Return the (X, Y) coordinate for the center point of the cell that contains the specified text.  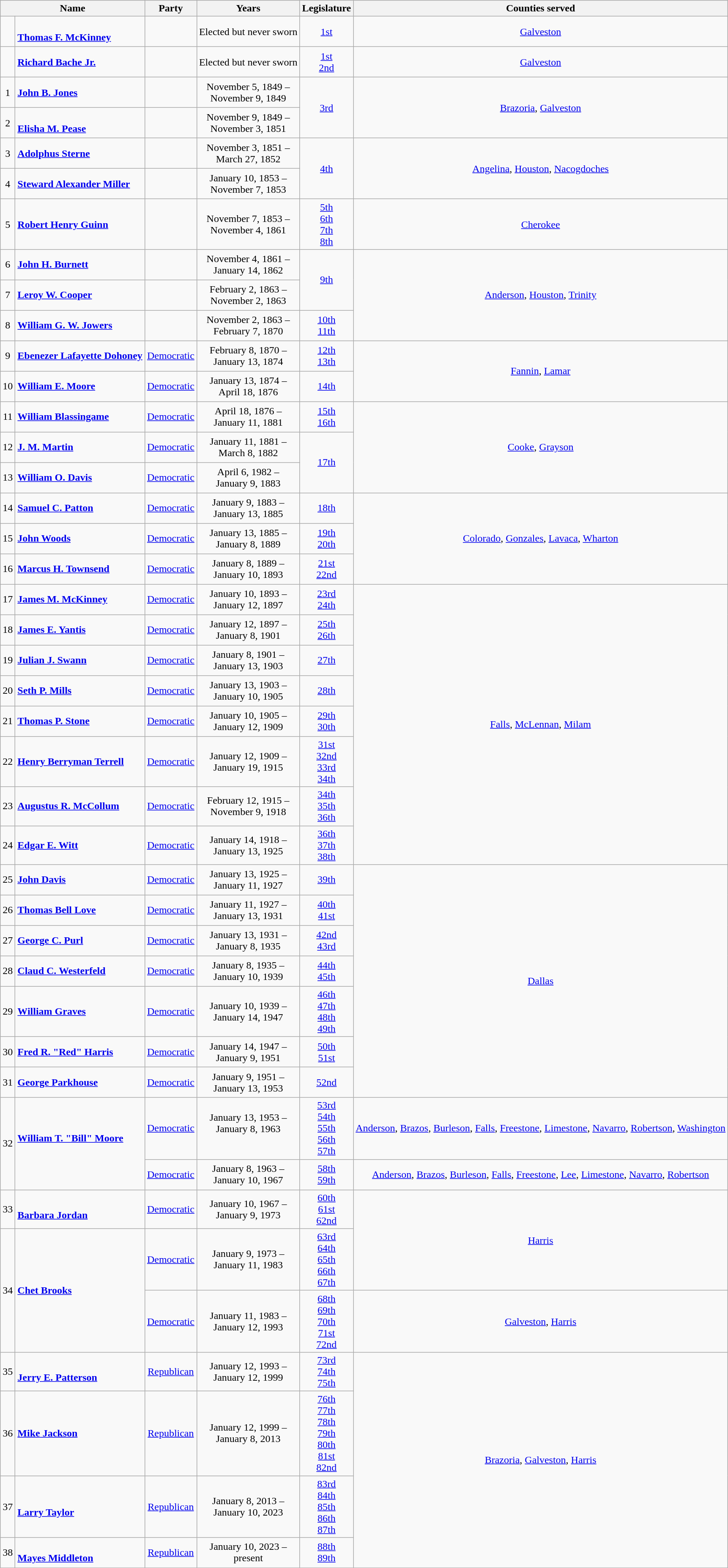
Marcus H. Townsend (80, 569)
18th (326, 508)
January 8, 1901 –January 13, 1903 (248, 660)
Ebenezer Lafayette Dohoney (80, 356)
34 (8, 1290)
January 12, 1993 –January 12, 1999 (248, 1371)
11 (8, 417)
14th (326, 386)
January 10, 1853 –November 7, 1853 (248, 184)
January 10, 1967 –January 9, 1973 (248, 1209)
19 (8, 660)
November 2, 1863 –February 7, 1870 (248, 326)
36 (8, 1433)
35 (8, 1371)
Brazoria, Galveston (541, 108)
James M. McKinney (80, 599)
83rd84th85th86th87th (326, 1506)
14 (8, 508)
25th26th (326, 630)
68th69th70th71st72nd (326, 1321)
John Woods (80, 539)
31st32nd33rd34th (326, 762)
January 9, 1883 –January 13, 1885 (248, 508)
Brazoria, Galveston, Harris (541, 1460)
James E. Yantis (80, 630)
58th59th (326, 1174)
19th20th (326, 539)
27th (326, 660)
26 (8, 910)
27 (8, 941)
November 5, 1849 –November 9, 1849 (248, 93)
January 11, 1881 –March 8, 1882 (248, 447)
1 (8, 93)
Galveston, Harris (541, 1321)
November 3, 1851 –March 27, 1852 (248, 153)
9th (326, 280)
31 (8, 1082)
16 (8, 569)
January 12, 1909 –January 19, 1915 (248, 762)
Chet Brooks (80, 1290)
10th11th (326, 326)
10 (8, 386)
William T. "Bill" Moore (80, 1144)
8 (8, 326)
January 13, 1931 –January 8, 1935 (248, 941)
John Davis (80, 880)
88th89th (326, 1553)
Falls, McLennan, Milam (541, 725)
17 (8, 599)
January 10, 1893 –January 12, 1897 (248, 599)
November 4, 1861 –January 14, 1862 (248, 265)
25 (8, 880)
Barbara Jordan (80, 1209)
January 11, 1983 –January 12, 1993 (248, 1321)
January 14, 1947 –January 9, 1951 (248, 1052)
42nd43rd (326, 941)
28 (8, 971)
5th6th7th8th (326, 224)
52nd (326, 1082)
Legislature (326, 8)
20 (8, 691)
February 2, 1863 –November 2, 1863 (248, 295)
January 13, 1925 –January 11, 1927 (248, 880)
24 (8, 845)
John B. Jones (80, 93)
Name (73, 8)
January 11, 1927 –January 13, 1931 (248, 910)
Leroy W. Cooper (80, 295)
January 13, 1903 –January 10, 1905 (248, 691)
Steward Alexander Miller (80, 184)
29 (8, 1011)
Julian J. Swann (80, 660)
21st22nd (326, 569)
36th37th38th (326, 845)
Anderson, Brazos, Burleson, Falls, Freestone, Limestone, Navarro, Robertson, Washington (541, 1128)
5 (8, 224)
January 9, 1951 –January 13, 1953 (248, 1082)
12th13th (326, 356)
3 (8, 153)
1st2nd (326, 62)
39th (326, 880)
William Graves (80, 1011)
November 7, 1853 –November 4, 1861 (248, 224)
21 (8, 721)
J. M. Martin (80, 447)
John H. Burnett (80, 265)
William Blassingame (80, 417)
April 18, 1876 –January 11, 1881 (248, 417)
George Parkhouse (80, 1082)
Party (171, 8)
Fred R. "Red" Harris (80, 1052)
April 6, 1982 –January 9, 1883 (248, 478)
November 9, 1849 –November 3, 1851 (248, 123)
January 13, 1885 –January 8, 1889 (248, 539)
53rd54th55th56th57th (326, 1128)
Angelina, Houston, Nacogdoches (541, 169)
Colorado, Gonzales, Lavaca, Wharton (541, 539)
February 12, 1915 –November 9, 1918 (248, 806)
Thomas P. Stone (80, 721)
2 (8, 123)
January 8, 1963 –January 10, 1967 (248, 1174)
January 13, 1874 –April 18, 1876 (248, 386)
William G. W. Jowers (80, 326)
Seth P. Mills (80, 691)
Adolphus Sterne (80, 153)
46th47th48th49th (326, 1011)
Thomas F. McKinney (80, 32)
January 8, 2013 –January 10, 2023 (248, 1506)
6 (8, 265)
January 14, 1918 –January 13, 1925 (248, 845)
Richard Bache Jr. (80, 62)
50th51st (326, 1052)
23rd24th (326, 599)
January 12, 1999 –January 8, 2013 (248, 1433)
January 10, 1905 –January 12, 1909 (248, 721)
73rd74th75th (326, 1371)
Augustus R. McCollum (80, 806)
Mike Jackson (80, 1433)
38 (8, 1553)
January 12, 1897 –January 8, 1901 (248, 630)
Thomas Bell Love (80, 910)
January 10, 2023 –present (248, 1553)
February 8, 1870 –January 13, 1874 (248, 356)
34th35th36th (326, 806)
William O. Davis (80, 478)
Cherokee (541, 224)
44th45th (326, 971)
7 (8, 295)
Mayes Middleton (80, 1553)
William E. Moore (80, 386)
18 (8, 630)
Dallas (541, 981)
22 (8, 762)
Edgar E. Witt (80, 845)
3rd (326, 108)
28th (326, 691)
63rd64th65th66th67th (326, 1259)
4 (8, 184)
Fannin, Lamar (541, 371)
January 8, 1935 –January 10, 1939 (248, 971)
January 10, 1939 –January 14, 1947 (248, 1011)
Counties served (541, 8)
15th16th (326, 417)
40th41st (326, 910)
9 (8, 356)
Anderson, Brazos, Burleson, Falls, Freestone, Lee, Limestone, Navarro, Robertson (541, 1174)
Robert Henry Guinn (80, 224)
60th61st62nd (326, 1209)
George C. Purl (80, 941)
Samuel C. Patton (80, 508)
Years (248, 8)
January 8, 1889 –January 10, 1893 (248, 569)
32 (8, 1144)
4th (326, 169)
January 13, 1953 –January 8, 1963 (248, 1128)
Henry Berryman Terrell (80, 762)
1st (326, 32)
17th (326, 462)
Elisha M. Pease (80, 123)
13 (8, 478)
Cooke, Grayson (541, 447)
Anderson, Houston, Trinity (541, 295)
Harris (541, 1240)
30 (8, 1052)
Jerry E. Patterson (80, 1371)
76th77th78th79th80th81st82nd (326, 1433)
15 (8, 539)
Claud C. Westerfeld (80, 971)
Larry Taylor (80, 1506)
29th30th (326, 721)
37 (8, 1506)
12 (8, 447)
23 (8, 806)
January 9, 1973 –January 11, 1983 (248, 1259)
33 (8, 1209)
